Locate the cell with the specified text and output its (X, Y) center coordinate. 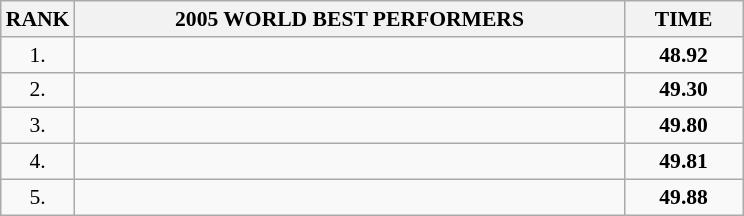
49.88 (684, 197)
48.92 (684, 55)
2005 WORLD BEST PERFORMERS (349, 19)
5. (38, 197)
3. (38, 126)
2. (38, 90)
49.30 (684, 90)
49.81 (684, 162)
1. (38, 55)
TIME (684, 19)
49.80 (684, 126)
RANK (38, 19)
4. (38, 162)
